Extract the [X, Y] coordinate from the center of the cell holding the provided text.  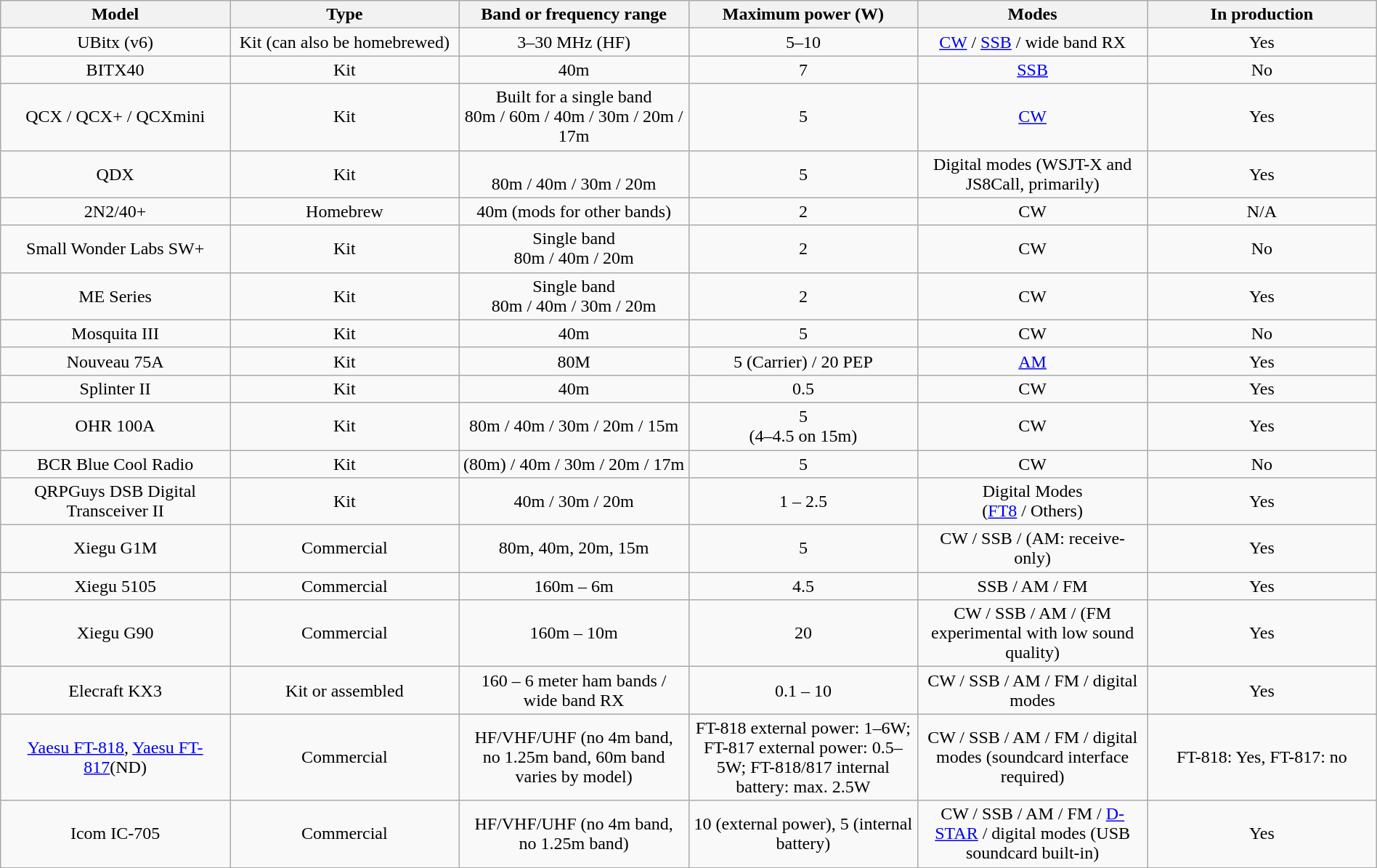
4.5 [803, 586]
HF/VHF/UHF (no 4m band, no 1.25m band, 60m band varies by model) [574, 757]
7 [803, 70]
20 [803, 633]
Mosquita III [115, 333]
Digital Modes(FT8 / Others) [1033, 501]
CW / SSB / AM / FM / D-STAR / digital modes (USB soundcard built-in) [1033, 834]
Model [115, 15]
UBitx (v6) [115, 42]
160 – 6 meter ham bands / wide band RX [574, 690]
Xiegu 5105 [115, 586]
Xiegu G90 [115, 633]
Xiegu G1M [115, 549]
ME Series [115, 296]
Single band80m / 40m / 30m / 20m [574, 296]
5–10 [803, 42]
FT-818 external power: 1–6W; FT-817 external power: 0.5–5W; FT-818/817 internal battery: max. 2.5W [803, 757]
0.1 – 10 [803, 690]
Splinter II [115, 389]
CW / SSB / wide band RX [1033, 42]
QCX / QCX+ / QCXmini [115, 117]
Nouveau 75A [115, 361]
SSB / AM / FM [1033, 586]
40m / 30m / 20m [574, 501]
Digital modes (WSJT-X and JS8Call, primarily) [1033, 174]
Kit (can also be homebrewed) [344, 42]
160m – 10m [574, 633]
10 (external power), 5 (internal battery) [803, 834]
80M [574, 361]
QDX [115, 174]
QRPGuys DSB Digital Transceiver II [115, 501]
2N2/40+ [115, 211]
Elecraft KX3 [115, 690]
CW / SSB / AM / (FM experimental with low sound quality) [1033, 633]
80m, 40m, 20m, 15m [574, 549]
FT-818: Yes, FT-817: no [1262, 757]
40m (mods for other bands) [574, 211]
CW / SSB / AM / FM / digital modes (soundcard interface required) [1033, 757]
Kit or assembled [344, 690]
Small Wonder Labs SW+ [115, 248]
80m / 40m / 30m / 20m [574, 174]
Band or frequency range [574, 15]
5(4–4.5 on 15m) [803, 426]
Maximum power (W) [803, 15]
In production [1262, 15]
Single band80m / 40m / 20m [574, 248]
HF/VHF/UHF (no 4m band, no 1.25m band) [574, 834]
BITX40 [115, 70]
80m / 40m / 30m / 20m / 15m [574, 426]
Yaesu FT-818, Yaesu FT-817(ND) [115, 757]
AM [1033, 361]
Modes [1033, 15]
160m – 6m [574, 586]
CW / SSB / (AM: receive-only) [1033, 549]
OHR 100A [115, 426]
3–30 MHz (HF) [574, 42]
1 – 2.5 [803, 501]
Type [344, 15]
BCR Blue Cool Radio [115, 464]
0.5 [803, 389]
SSB [1033, 70]
CW / SSB / AM / FM / digital modes [1033, 690]
Homebrew [344, 211]
Icom IC-705 [115, 834]
(80m) / 40m / 30m / 20m / 17m [574, 464]
Built for a single band80m / 60m / 40m / 30m / 20m / 17m [574, 117]
N/A [1262, 211]
5 (Carrier) / 20 PEP [803, 361]
